Scan for the cell matching the given text and deliver its [X, Y] coordinate at center. 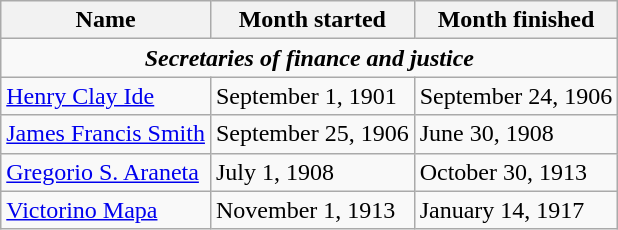
Gregorio S. Araneta [106, 172]
June 30, 1908 [516, 134]
July 1, 1908 [312, 172]
James Francis Smith [106, 134]
Henry Clay Ide [106, 96]
January 14, 1917 [516, 210]
September 24, 1906 [516, 96]
October 30, 1913 [516, 172]
Month started [312, 20]
Name [106, 20]
November 1, 1913 [312, 210]
Month finished [516, 20]
Secretaries of finance and justice [310, 58]
Victorino Mapa [106, 210]
September 1, 1901 [312, 96]
September 25, 1906 [312, 134]
